From the cell containing the given text, extract its center point as [X, Y] coordinate. 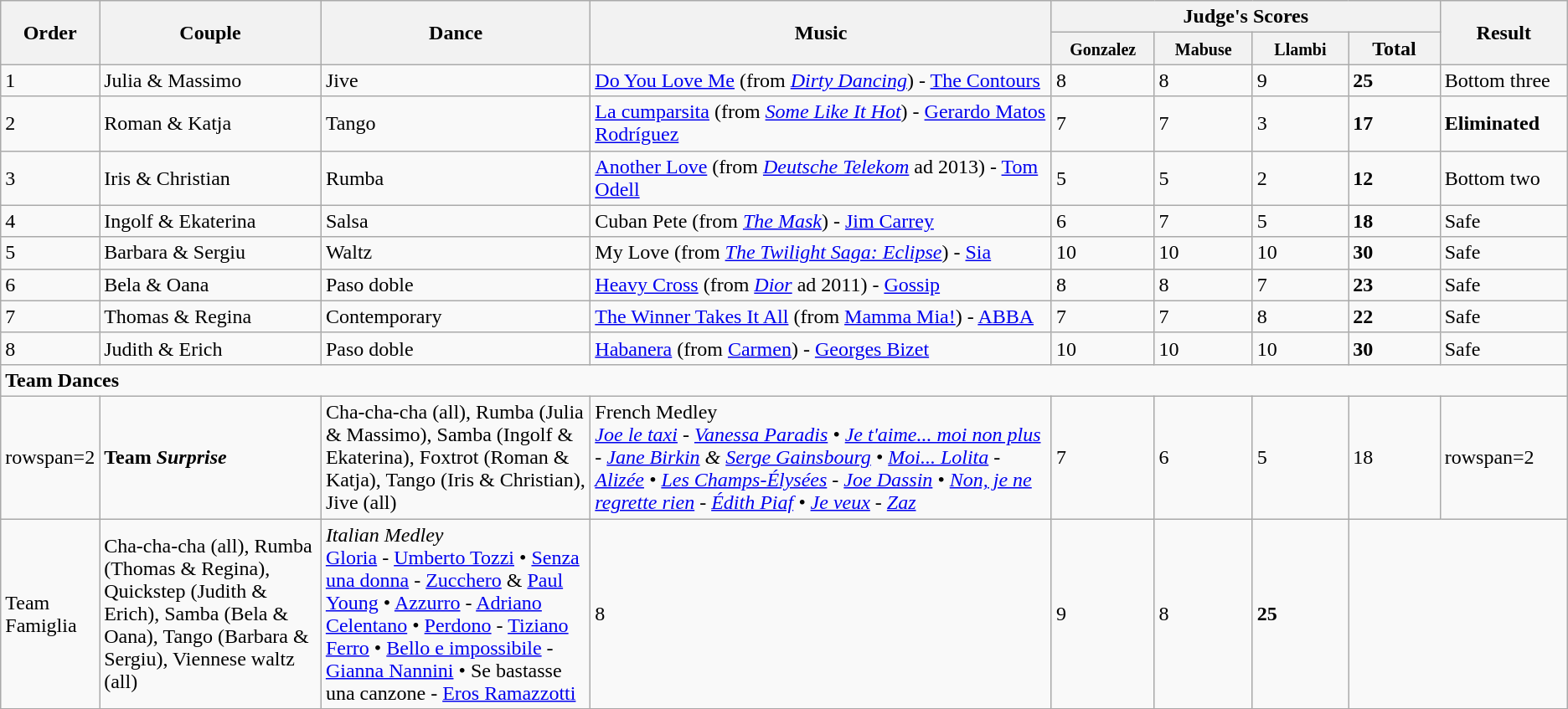
Cuban Pete (from The Mask) - Jim Carrey [821, 221]
Roman & Katja [211, 124]
Result [1504, 33]
4 [50, 221]
12 [1395, 177]
Do You Love Me (from Dirty Dancing) - The Contours [821, 80]
Dance [456, 33]
My Love (from The Twilight Saga: Eclipse) - Sia [821, 253]
23 [1395, 285]
Iris & Christian [211, 177]
La cumparsita (from Some Like It Hot) - Gerardo Matos Rodríguez [821, 124]
Cha-cha-cha (all), Rumba (Thomas & Regina), Quickstep (Judith & Erich), Samba (Bela & Oana), Tango (Barbara & Sergiu), Viennese waltz (all) [211, 614]
Habanera (from Carmen) - Georges Bizet [821, 348]
22 [1395, 316]
Bottom three [1504, 80]
Waltz [456, 253]
Heavy Cross (from Dior ad 2011) - Gossip [821, 285]
Bottom two [1504, 177]
Julia & Massimo [211, 80]
Cha-cha-cha (all), Rumba (Julia & Massimo), Samba (Ingolf & Ekaterina), Foxtrot (Roman & Katja), Tango (Iris & Christian), Jive (all) [456, 457]
Rumba [456, 177]
Judge's Scores [1246, 17]
Contemporary [456, 316]
Couple [211, 33]
Jive [456, 80]
Thomas & Regina [211, 316]
Team Surprise [211, 457]
Salsa [456, 221]
Another Love (from Deutsche Telekom ad 2013) - Tom Odell [821, 177]
Eliminated [1504, 124]
Order [50, 33]
Barbara & Sergiu [211, 253]
Gonzalez [1102, 49]
Ingolf & Ekaterina [211, 221]
Music [821, 33]
Tango [456, 124]
Total [1395, 49]
Judith & Erich [211, 348]
Mabuse [1203, 49]
The Winner Takes It All (from Mamma Mia!) - ABBA [821, 316]
Llambi [1300, 49]
Bela & Oana [211, 285]
1 [50, 80]
Team Famiglia [50, 614]
17 [1395, 124]
Team Dances [784, 380]
